From the cell containing the given text, extract its center point as (X, Y) coordinate. 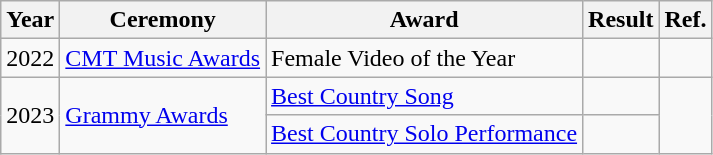
Grammy Awards (163, 115)
Result (621, 20)
Best Country Song (424, 96)
Female Video of the Year (424, 58)
Ceremony (163, 20)
CMT Music Awards (163, 58)
Best Country Solo Performance (424, 134)
Award (424, 20)
Ref. (686, 20)
Year (30, 20)
2022 (30, 58)
2023 (30, 115)
